From the cell containing the given text, extract its center point as (x, y) coordinate. 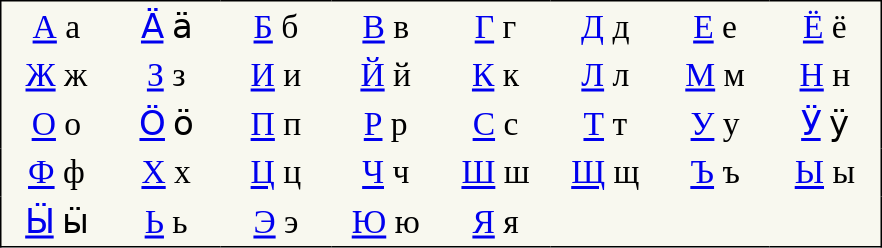
О о (56, 124)
Т т (605, 124)
Ц ц (276, 172)
Ӱ ӱ (826, 124)
Ю ю (386, 221)
Ӓ ӓ (166, 26)
З з (166, 75)
Ь ь (166, 221)
Ш ш (496, 172)
У у (715, 124)
В в (386, 26)
Й й (386, 75)
Б б (276, 26)
Р р (386, 124)
Ф ф (56, 172)
Ӹ ӹ (56, 221)
П п (276, 124)
Ч ч (386, 172)
Д д (605, 26)
К к (496, 75)
Ъ ъ (715, 172)
Ё ё (826, 26)
Ж ж (56, 75)
Ӧ ӧ (166, 124)
М м (715, 75)
А а (56, 26)
Я я (496, 221)
Л л (605, 75)
Е е (715, 26)
И и (276, 75)
Э э (276, 221)
Х х (166, 172)
Ы ы (826, 172)
Н н (826, 75)
Г г (496, 26)
С с (496, 124)
Щ щ (605, 172)
